Provide the (X, Y) coordinate of the cell's center where the given text is located.  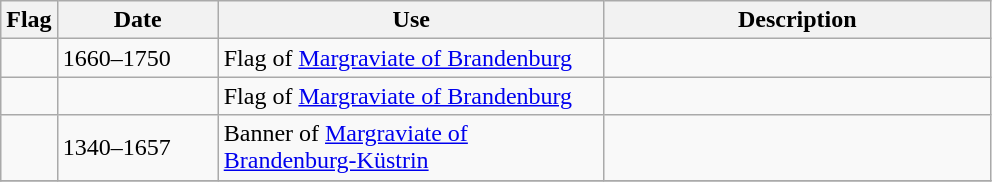
Flag (29, 20)
Date (138, 20)
Description (797, 20)
1340–1657 (138, 148)
Use (411, 20)
1660–1750 (138, 58)
Banner of Margraviate of Brandenburg-Küstrin (411, 148)
